Capture the cell that displays the provided text and extract its (X, Y) central coordinate. 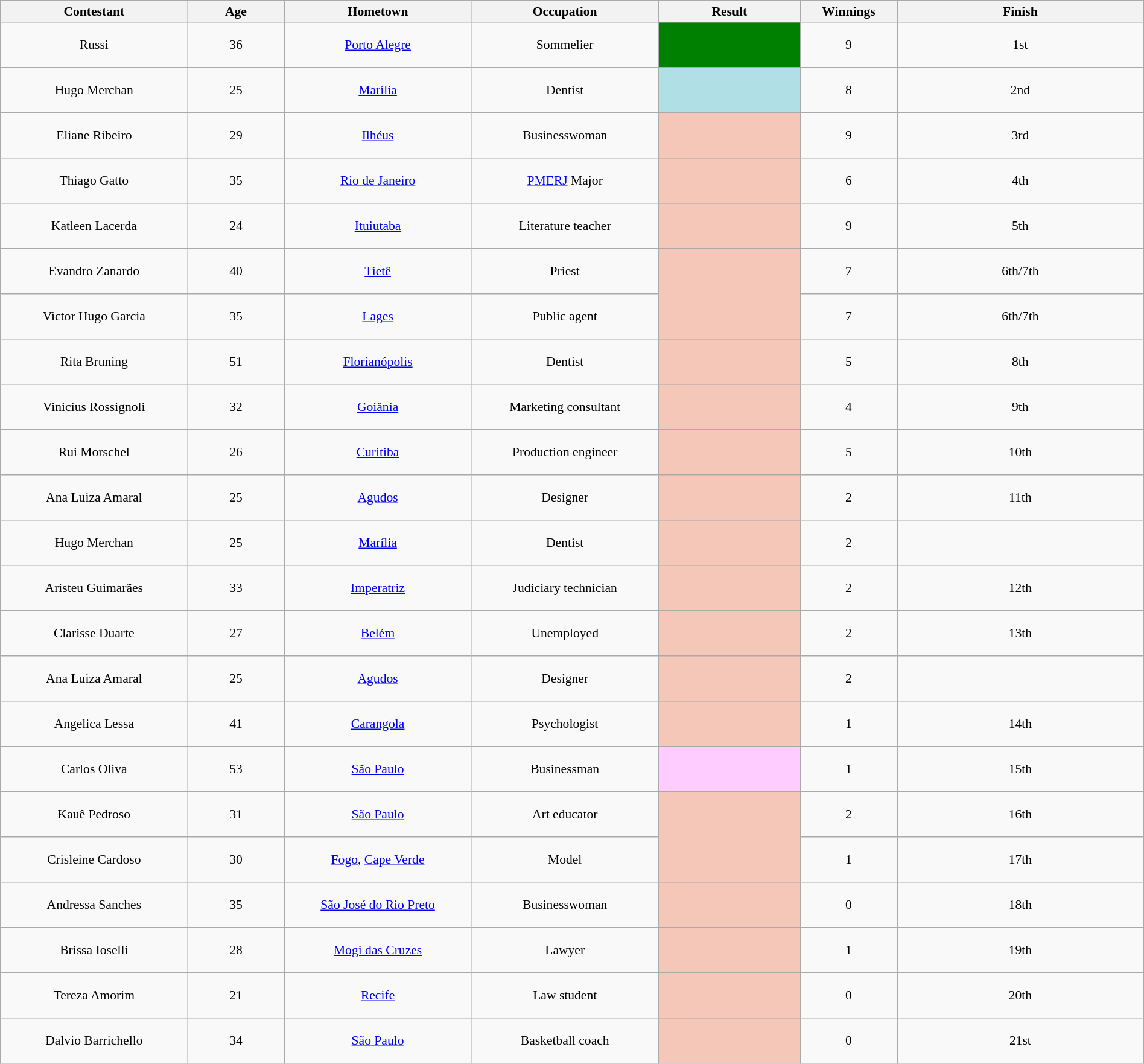
Thiago Gatto (94, 181)
Sommelier (565, 45)
Goiânia (378, 407)
27 (236, 634)
5th (1020, 226)
Production engineer (565, 453)
40 (236, 272)
Psychologist (565, 724)
Marketing consultant (565, 407)
Evandro Zanardo (94, 272)
Dalvio Barrichello (94, 1040)
Ituiutaba (378, 226)
Occupation (565, 11)
Clarisse Duarte (94, 634)
Literature teacher (565, 226)
8th (1020, 362)
2nd (1020, 91)
Judiciary technician (565, 588)
31 (236, 815)
1st (1020, 45)
Finish (1020, 11)
11th (1020, 497)
Ilhéus (378, 135)
Eliane Ribeiro (94, 135)
20th (1020, 996)
34 (236, 1040)
Basketball coach (565, 1040)
Art educator (565, 815)
Victor Hugo Garcia (94, 316)
Kauê Pedroso (94, 815)
41 (236, 724)
10th (1020, 453)
18th (1020, 905)
Law student (565, 996)
Angelica Lessa (94, 724)
Contestant (94, 11)
São José do Rio Preto (378, 905)
Katleen Lacerda (94, 226)
Model (565, 859)
Winnings (848, 11)
Andressa Sanches (94, 905)
36 (236, 45)
4th (1020, 181)
PMERJ Major (565, 181)
21 (236, 996)
Fogo, Cape Verde (378, 859)
Public agent (565, 316)
Vinicius Rossignoli (94, 407)
Florianópolis (378, 362)
16th (1020, 815)
Hometown (378, 11)
21st (1020, 1040)
Russi (94, 45)
9th (1020, 407)
4 (848, 407)
Mogi das Cruzes (378, 950)
51 (236, 362)
Carangola (378, 724)
26 (236, 453)
Lages (378, 316)
Priest (565, 272)
17th (1020, 859)
3rd (1020, 135)
Recife (378, 996)
Tietê (378, 272)
30 (236, 859)
15th (1020, 769)
Carlos Oliva (94, 769)
Curitiba (378, 453)
14th (1020, 724)
29 (236, 135)
Lawyer (565, 950)
Rui Morschel (94, 453)
24 (236, 226)
8 (848, 91)
Unemployed (565, 634)
Belém (378, 634)
12th (1020, 588)
Businessman (565, 769)
28 (236, 950)
Aristeu Guimarães (94, 588)
Tereza Amorim (94, 996)
53 (236, 769)
33 (236, 588)
Brissa Ioselli (94, 950)
13th (1020, 634)
Result (729, 11)
32 (236, 407)
6 (848, 181)
Rita Bruning (94, 362)
19th (1020, 950)
Age (236, 11)
Imperatriz (378, 588)
Rio de Janeiro (378, 181)
Porto Alegre (378, 45)
Crisleine Cardoso (94, 859)
